Output the (X, Y) coordinate of the center of the cell containing the given text.  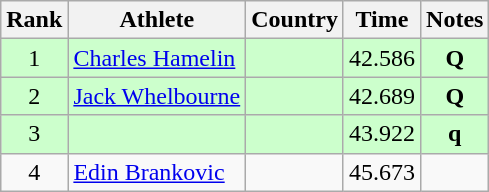
3 (34, 134)
Charles Hamelin (157, 58)
q (455, 134)
Country (295, 20)
Rank (34, 20)
Notes (455, 20)
45.673 (382, 172)
43.922 (382, 134)
1 (34, 58)
2 (34, 96)
42.689 (382, 96)
42.586 (382, 58)
Time (382, 20)
Edin Brankovic (157, 172)
4 (34, 172)
Jack Whelbourne (157, 96)
Athlete (157, 20)
